Output the (x, y) coordinate of the center of the cell containing the given text.  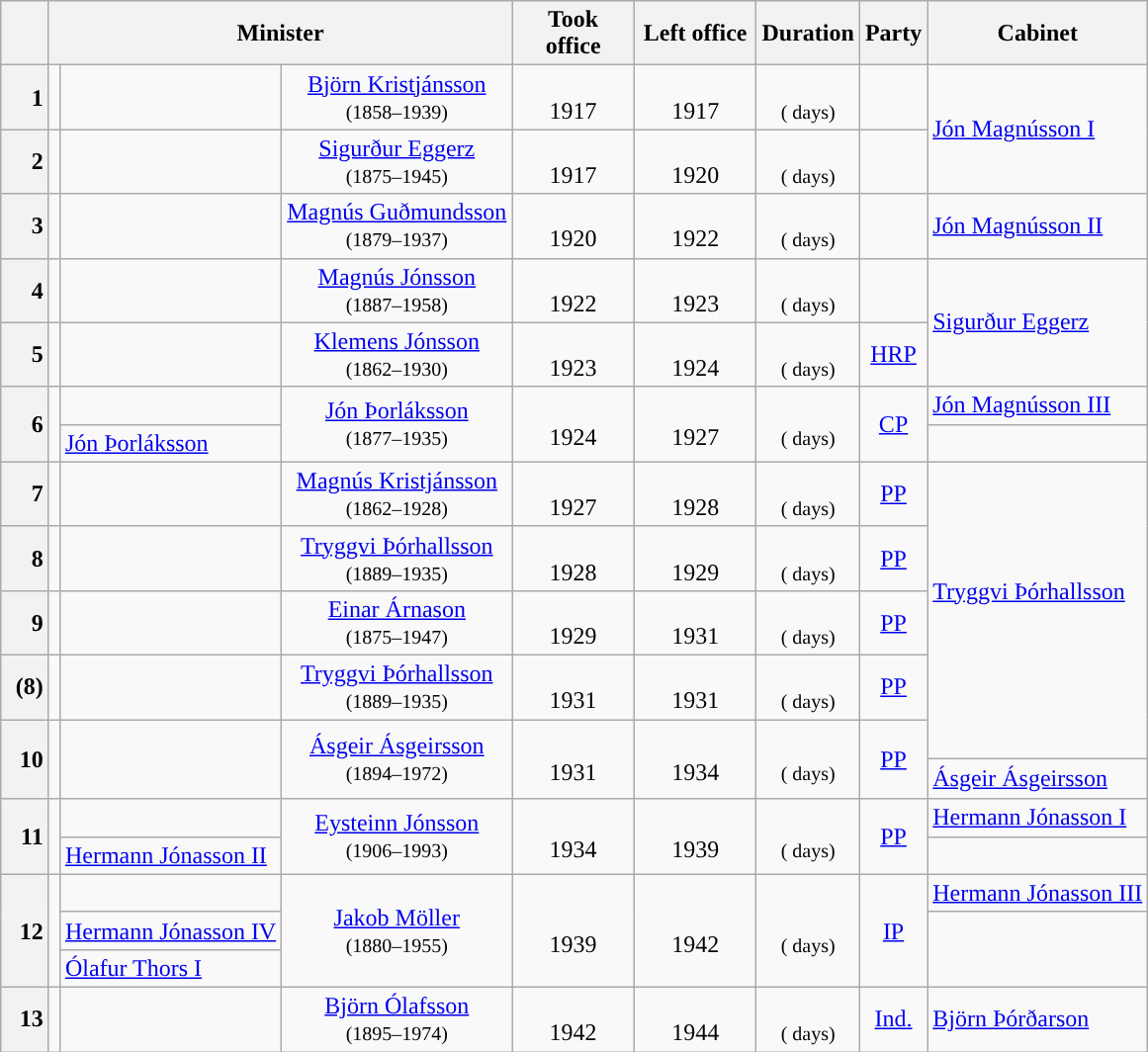
Hermann Jónasson III (1038, 893)
11 (26, 836)
Left office (695, 34)
Tryggvi Þórhallsson (1038, 590)
Eysteinn Jónsson(1906–1993) (397, 836)
12 (26, 930)
6 (26, 424)
IP (893, 930)
Ásgeir Ásgeirsson (1038, 779)
Jón Magnússon III (1038, 405)
2 (26, 162)
Jón Þorláksson (170, 443)
Hermann Jónasson IV (170, 930)
Magnús Kristjánsson(1862–1928) (397, 494)
Ind. (893, 1018)
Björn Ólafsson(1895–1974) (397, 1018)
Party (893, 34)
Jakob Möller(1880–1955) (397, 930)
Björn Þórðarson (1038, 1018)
Duration (808, 34)
Magnús Jónsson(1887–1958) (397, 291)
Einar Árnason(1875–1947) (397, 623)
1944 (695, 1018)
Jón Þorláksson(1877–1935) (397, 424)
Took office (574, 34)
Cabinet (1038, 34)
1 (26, 97)
3 (26, 225)
Magnús Guðmundsson(1879–1937) (397, 225)
Minister (281, 34)
Ólafur Thors I (170, 968)
13 (26, 1018)
Jón Magnússon I (1038, 130)
Ásgeir Ásgeirsson(1894–1972) (397, 759)
Björn Kristjánsson(1858–1939) (397, 97)
8 (26, 558)
4 (26, 291)
CP (893, 424)
HRP (893, 354)
5 (26, 354)
10 (26, 759)
Sigurður Eggerz (1038, 322)
Hermann Jónasson I (1038, 818)
Jón Magnússon II (1038, 225)
(8) (26, 686)
Klemens Jónsson(1862–1930) (397, 354)
Sigurður Eggerz(1875–1945) (397, 162)
7 (26, 494)
Hermann Jónasson II (170, 855)
9 (26, 623)
